Search for the cell housing the specified text and yield its [X, Y] center coordinate. 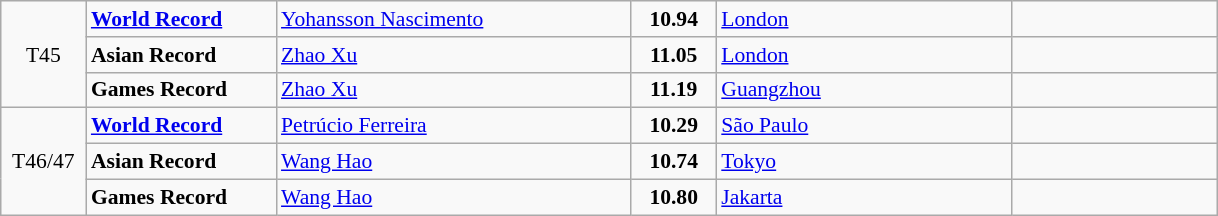
T46/47 [44, 162]
Tokyo [864, 162]
São Paulo [864, 126]
Petrúcio Ferreira [454, 126]
10.80 [674, 197]
11.05 [674, 55]
T45 [44, 54]
11.19 [674, 90]
10.74 [674, 162]
10.94 [674, 19]
10.29 [674, 126]
Guangzhou [864, 90]
Yohansson Nascimento [454, 19]
Jakarta [864, 197]
